Return (x, y) of the center of cell containing provided text 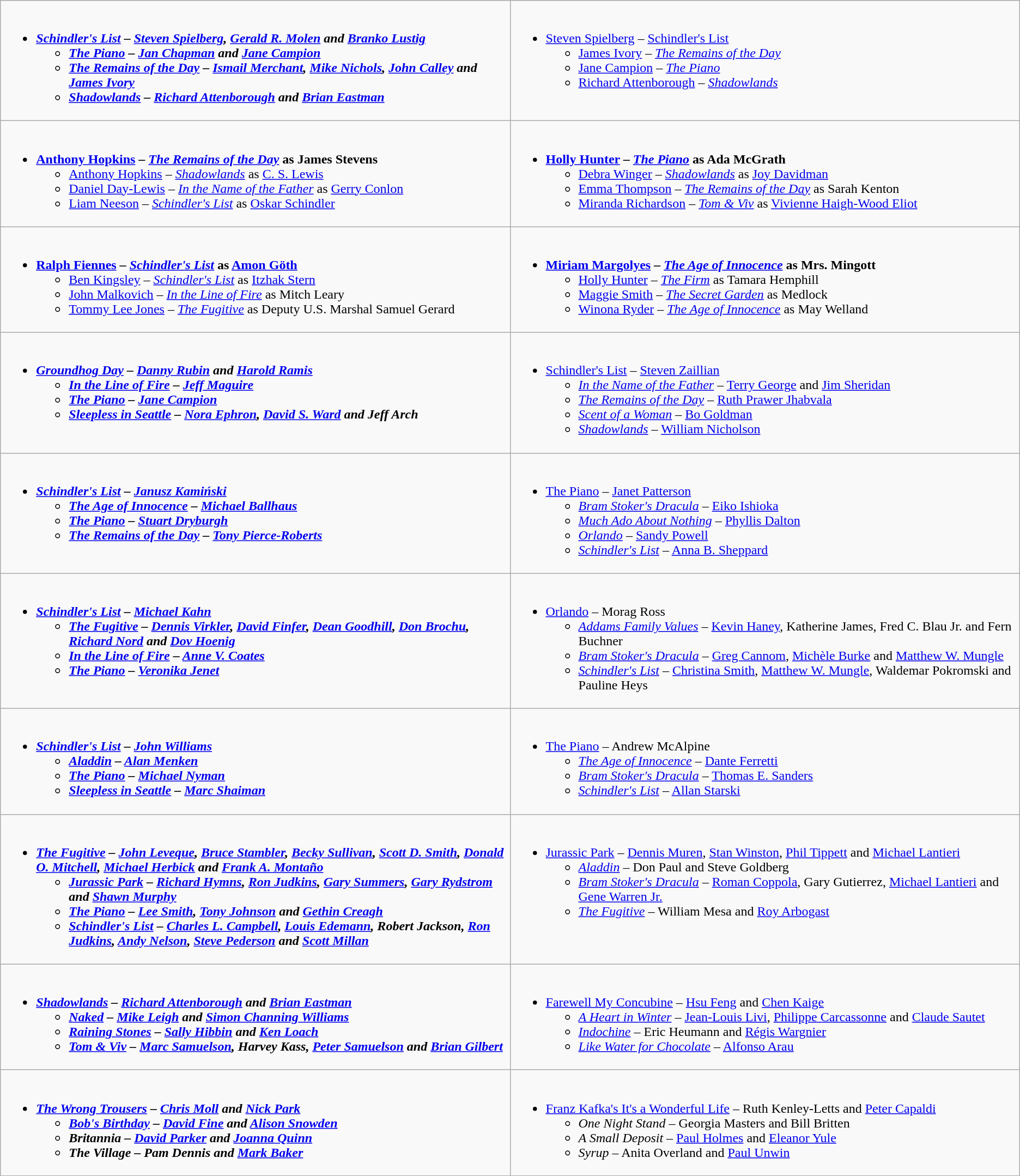
The Piano – Andrew McAlpineThe Age of Innocence – Dante FerrettiBram Stoker's Dracula – Thomas E. SandersSchindler's List – Allan Starski (765, 761)
Schindler's List – Janusz KamińskiThe Age of Innocence – Michael BallhausThe Piano – Stuart DryburghThe Remains of the Day – Tony Pierce-Roberts (255, 513)
Steven Spielberg – Schindler's ListJames Ivory – The Remains of the DayJane Campion – The PianoRichard Attenborough – Shadowlands (765, 61)
Schindler's List – John WilliamsAladdin – Alan MenkenThe Piano – Michael NymanSleepless in Seattle – Marc Shaiman (255, 761)
